Identify which cell holds the provided text, then report its [x, y] central coordinate. 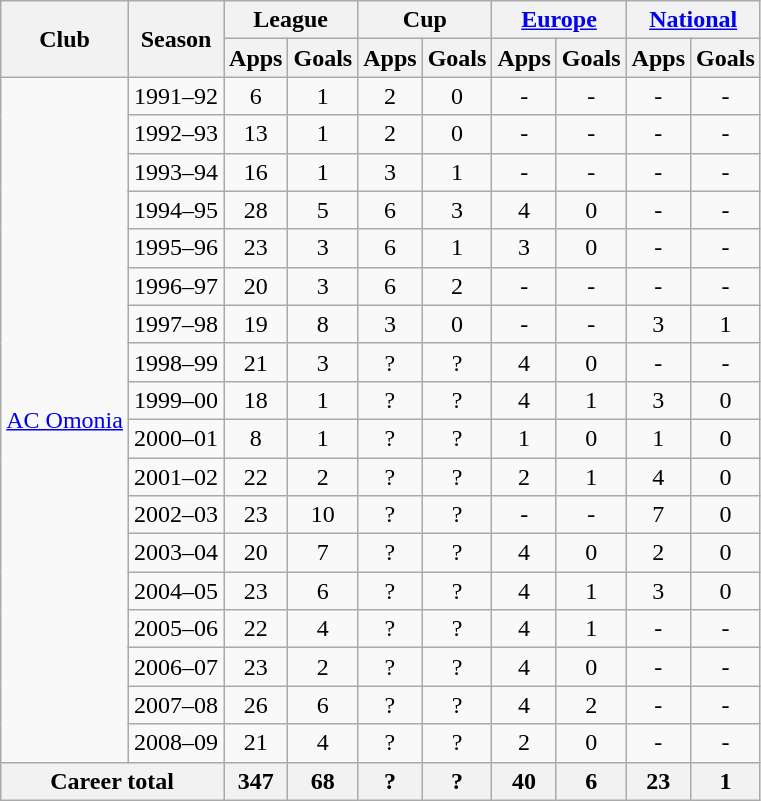
2006–07 [176, 667]
68 [323, 781]
1999–00 [176, 400]
League [291, 20]
Cup [425, 20]
Season [176, 39]
2003–04 [176, 553]
1998–99 [176, 362]
2004–05 [176, 591]
40 [524, 781]
2002–03 [176, 515]
1997–98 [176, 324]
26 [256, 705]
1993–94 [176, 172]
1994–95 [176, 210]
13 [256, 134]
1991–92 [176, 96]
AC Omonia [65, 420]
Career total [112, 781]
National [693, 20]
10 [323, 515]
Europe [559, 20]
2000–01 [176, 438]
1995–96 [176, 248]
2001–02 [176, 477]
2005–06 [176, 629]
2007–08 [176, 705]
2008–09 [176, 743]
347 [256, 781]
18 [256, 400]
5 [323, 210]
16 [256, 172]
Club [65, 39]
28 [256, 210]
19 [256, 324]
1992–93 [176, 134]
1996–97 [176, 286]
